Search for the cell housing the specified text and yield its (X, Y) center coordinate. 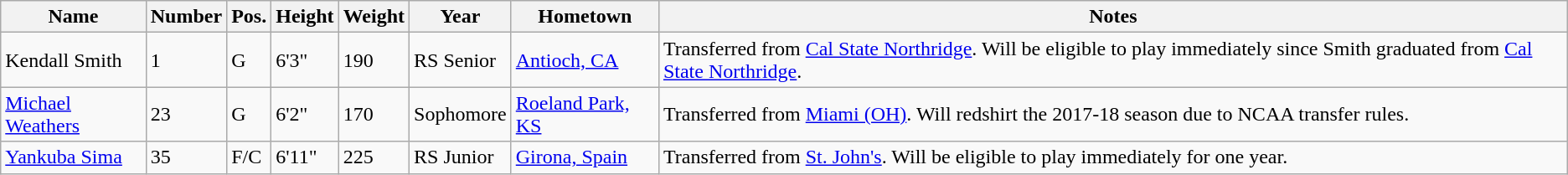
170 (374, 114)
6'3" (305, 60)
Antioch, CA (585, 60)
Height (305, 17)
Hometown (585, 17)
Pos. (250, 17)
225 (374, 157)
6'2" (305, 114)
6'11" (305, 157)
F/C (250, 157)
Transferred from Cal State Northridge. Will be eligible to play immediately since Smith graduated from Cal State Northridge. (1112, 60)
Year (461, 17)
35 (186, 157)
RS Junior (461, 157)
Girona, Spain (585, 157)
Sophomore (461, 114)
Name (74, 17)
Notes (1112, 17)
Weight (374, 17)
190 (374, 60)
Michael Weathers (74, 114)
Roeland Park, KS (585, 114)
Kendall Smith (74, 60)
Transferred from St. John's. Will be eligible to play immediately for one year. (1112, 157)
1 (186, 60)
Number (186, 17)
Yankuba Sima (74, 157)
Transferred from Miami (OH). Will redshirt the 2017-18 season due to NCAA transfer rules. (1112, 114)
RS Senior (461, 60)
23 (186, 114)
